Capture the cell that displays the provided text and extract its (x, y) central coordinate. 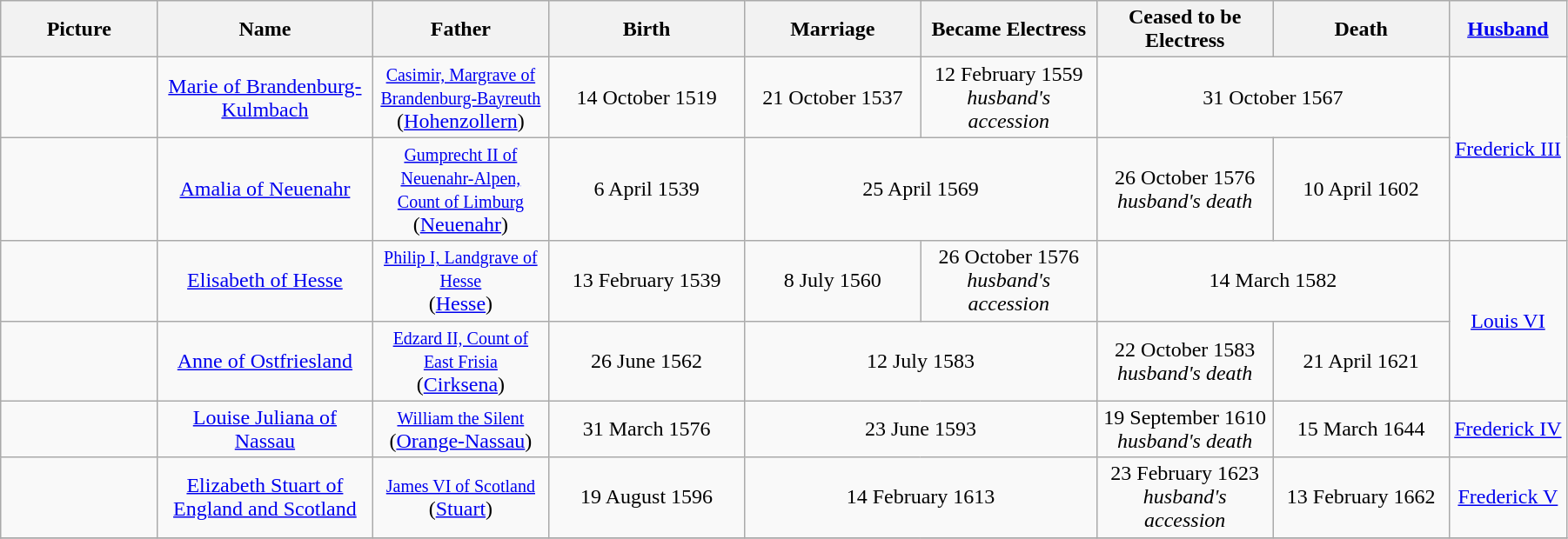
25 April 1569 (921, 190)
Became Electress (1008, 30)
19 September 1610husband's death (1184, 429)
Birth (647, 30)
Gumprecht II of Neuenahr-Alpen, Count of Limburg(Neuenahr) (460, 190)
Amalia of Neuenahr (265, 190)
19 August 1596 (647, 497)
Anne of Ostfriesland (265, 361)
Marriage (833, 30)
Marie of Brandenburg-Kulmbach (265, 97)
Frederick IV (1507, 429)
Casimir, Margrave of Brandenburg-Bayreuth(Hohenzollern) (460, 97)
22 October 1583husband's death (1184, 361)
8 July 1560 (833, 281)
Husband (1507, 30)
31 March 1576 (647, 429)
Frederick V (1507, 497)
Picture (79, 30)
10 April 1602 (1361, 190)
William the Silent(Orange-Nassau) (460, 429)
Frederick III (1507, 150)
14 October 1519 (647, 97)
Death (1361, 30)
26 October 1576husband's death (1184, 190)
13 February 1662 (1361, 497)
26 October 1576husband's accession (1008, 281)
12 July 1583 (921, 361)
21 October 1537 (833, 97)
Name (265, 30)
13 February 1539 (647, 281)
23 February 1623husband's accession (1184, 497)
Louis VI (1507, 321)
21 April 1621 (1361, 361)
31 October 1567 (1272, 97)
Ceased to be Electress (1184, 30)
Edzard II, Count of East Frisia(Cirksena) (460, 361)
Elizabeth Stuart of England and Scotland (265, 497)
Elisabeth of Hesse (265, 281)
26 June 1562 (647, 361)
Louise Juliana of Nassau (265, 429)
15 March 1644 (1361, 429)
Philip I, Landgrave of Hesse(Hesse) (460, 281)
James VI of Scotland(Stuart) (460, 497)
Father (460, 30)
12 February 1559husband's accession (1008, 97)
14 February 1613 (921, 497)
6 April 1539 (647, 190)
14 March 1582 (1272, 281)
23 June 1593 (921, 429)
